Detect which cell encompasses the target text, then output its (x, y) center coordinate. 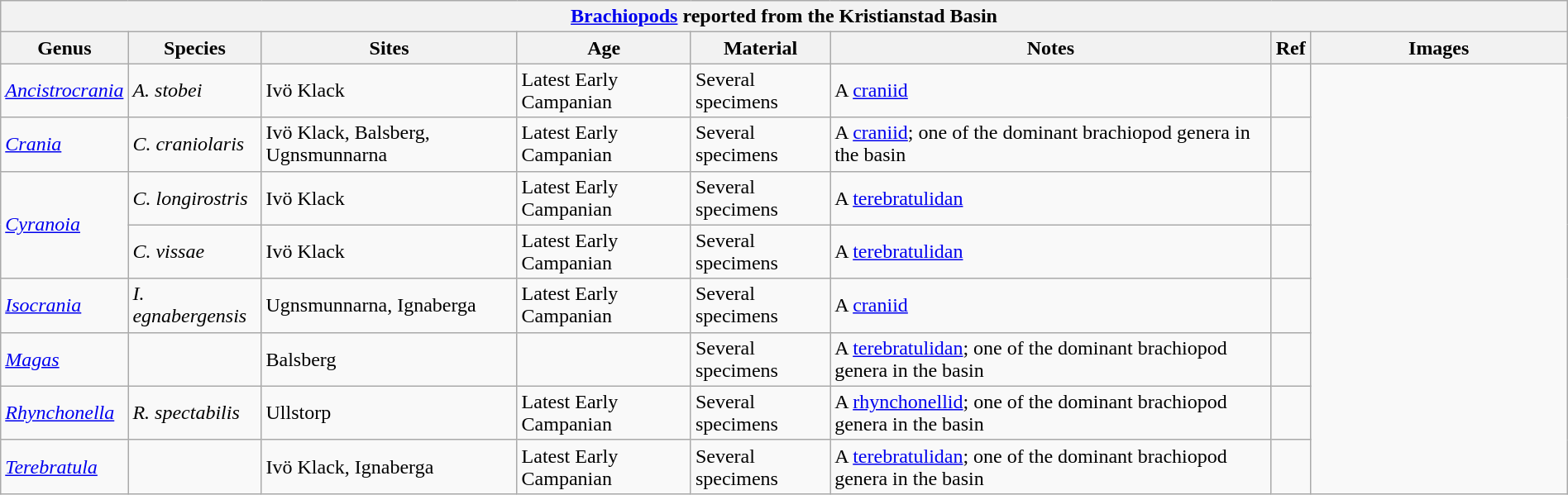
C. longirostris (195, 198)
Cyranoia (65, 225)
Brachiopods reported from the Kristianstad Basin (784, 17)
Notes (1050, 48)
A rhynchonellid; one of the dominant brachiopod genera in the basin (1050, 413)
Images (1439, 48)
Ivö Klack, Ignaberga (389, 466)
Rhynchonella (65, 413)
Genus (65, 48)
Ullstorp (389, 413)
Crania (65, 144)
R. spectabilis (195, 413)
Age (604, 48)
A. stobei (195, 91)
Ivö Klack, Balsberg, Ugnsmunnarna (389, 144)
Terebratula (65, 466)
A craniid; one of the dominant brachiopod genera in the basin (1050, 144)
Isocrania (65, 306)
Species (195, 48)
I. egnabergensis (195, 306)
Ancistrocrania (65, 91)
C. vissae (195, 251)
Ref (1290, 48)
Balsberg (389, 359)
C. craniolaris (195, 144)
Ugnsmunnarna, Ignaberga (389, 306)
Sites (389, 48)
Material (760, 48)
Magas (65, 359)
